Extract the [x, y] coordinate from the center of the cell holding the provided text.  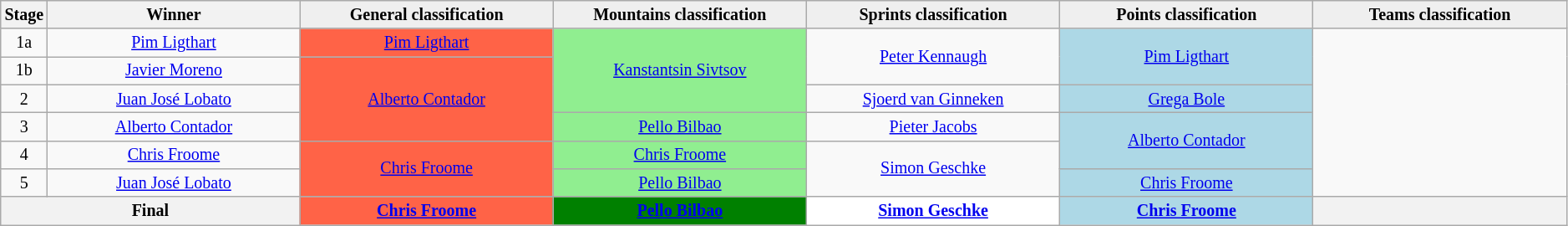
Grega Bole [1186, 99]
2 [24, 99]
4 [24, 154]
Winner [174, 15]
3 [24, 127]
Kanstantsin Sivtsov [680, 71]
1a [24, 44]
Sprints classification [932, 15]
Teams classification [1440, 15]
Stage [24, 15]
Pieter Jacobs [932, 127]
1b [24, 70]
Peter Kennaugh [932, 57]
5 [24, 182]
Sjoerd van Ginneken [932, 99]
Mountains classification [680, 15]
Points classification [1186, 15]
Final [150, 211]
General classification [426, 15]
Javier Moreno [174, 70]
